Find where the given text appears and provide that cell's center as (x, y) coordinate. 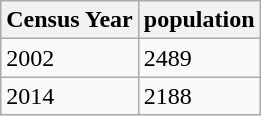
2188 (199, 96)
Census Year (70, 20)
2489 (199, 58)
population (199, 20)
2002 (70, 58)
2014 (70, 96)
